Output the (x, y) coordinate of the center of the cell containing the given text.  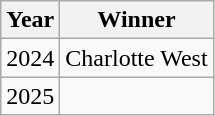
Year (30, 20)
Winner (136, 20)
2025 (30, 96)
2024 (30, 58)
Charlotte West (136, 58)
